Determine the [X, Y] coordinate at the center of the cell enclosing the given text.  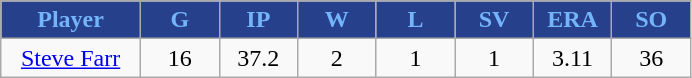
2 [338, 58]
SO [652, 20]
G [180, 20]
L [416, 20]
37.2 [258, 58]
36 [652, 58]
Steve Farr [71, 58]
W [338, 20]
SV [494, 20]
ERA [572, 20]
IP [258, 20]
16 [180, 58]
Player [71, 20]
3.11 [572, 58]
